For the text-containing cell, return its midpoint in (x, y) coordinate format. 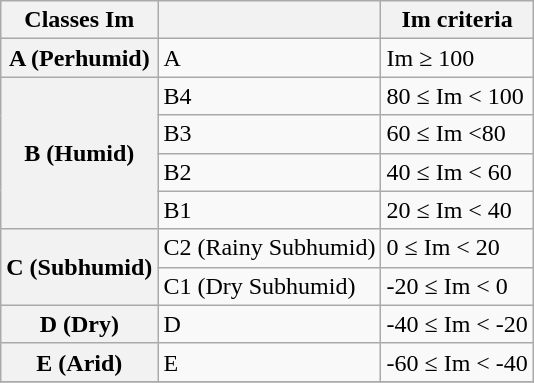
C2 (Rainy Subhumid) (270, 248)
Im ≥ 100 (457, 58)
0 ≤ Im < 20 (457, 248)
C (Subhumid) (80, 267)
60 ≤ Im <80 (457, 134)
E (270, 362)
-20 ≤ Im < 0 (457, 286)
Classes Im (80, 20)
80 ≤ Im < 100 (457, 96)
B1 (270, 210)
-60 ≤ Im < -40 (457, 362)
A (Perhumid) (80, 58)
D (270, 324)
A (270, 58)
-40 ≤ Im < -20 (457, 324)
B4 (270, 96)
E (Arid) (80, 362)
B2 (270, 172)
Im criteria (457, 20)
B (Humid) (80, 153)
40 ≤ Im < 60 (457, 172)
C1 (Dry Subhumid) (270, 286)
20 ≤ Im < 40 (457, 210)
D (Dry) (80, 324)
B3 (270, 134)
